Return (X, Y) of the center of cell containing provided text 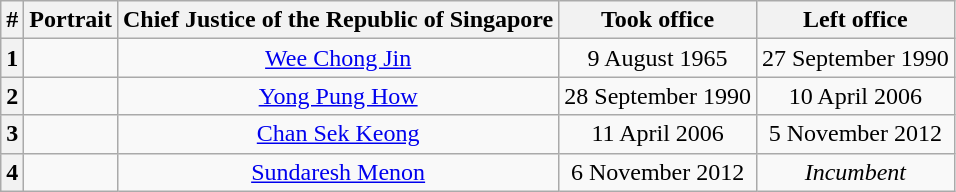
Incumbent (855, 172)
5 November 2012 (855, 134)
Sundaresh Menon (338, 172)
Portrait (71, 20)
# (12, 20)
2 (12, 96)
Chief Justice of the Republic of Singapore (338, 20)
3 (12, 134)
9 August 1965 (658, 58)
10 April 2006 (855, 96)
Left office (855, 20)
27 September 1990 (855, 58)
Took office (658, 20)
6 November 2012 (658, 172)
Yong Pung How (338, 96)
4 (12, 172)
28 September 1990 (658, 96)
Wee Chong Jin (338, 58)
1 (12, 58)
Chan Sek Keong (338, 134)
11 April 2006 (658, 134)
